Search for the cell housing the specified text and yield its [x, y] center coordinate. 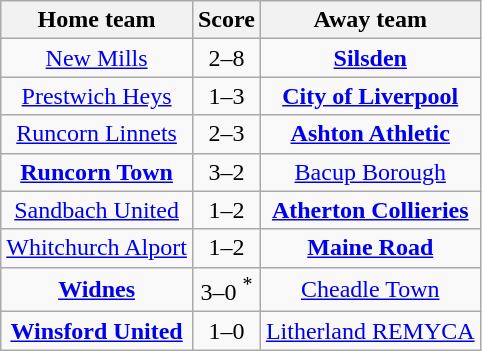
Silsden [370, 58]
Widnes [97, 290]
3–0 * [226, 290]
Winsford United [97, 331]
Sandbach United [97, 210]
Litherland REMYCA [370, 331]
Prestwich Heys [97, 96]
2–3 [226, 134]
3–2 [226, 172]
Ashton Athletic [370, 134]
New Mills [97, 58]
City of Liverpool [370, 96]
Maine Road [370, 248]
Home team [97, 20]
Cheadle Town [370, 290]
Atherton Collieries [370, 210]
2–8 [226, 58]
1–3 [226, 96]
Away team [370, 20]
Bacup Borough [370, 172]
1–0 [226, 331]
Score [226, 20]
Runcorn Linnets [97, 134]
Runcorn Town [97, 172]
Whitchurch Alport [97, 248]
